Pinpoint the cell where the given text exists, returning its (X, Y) midpoint coordinate. 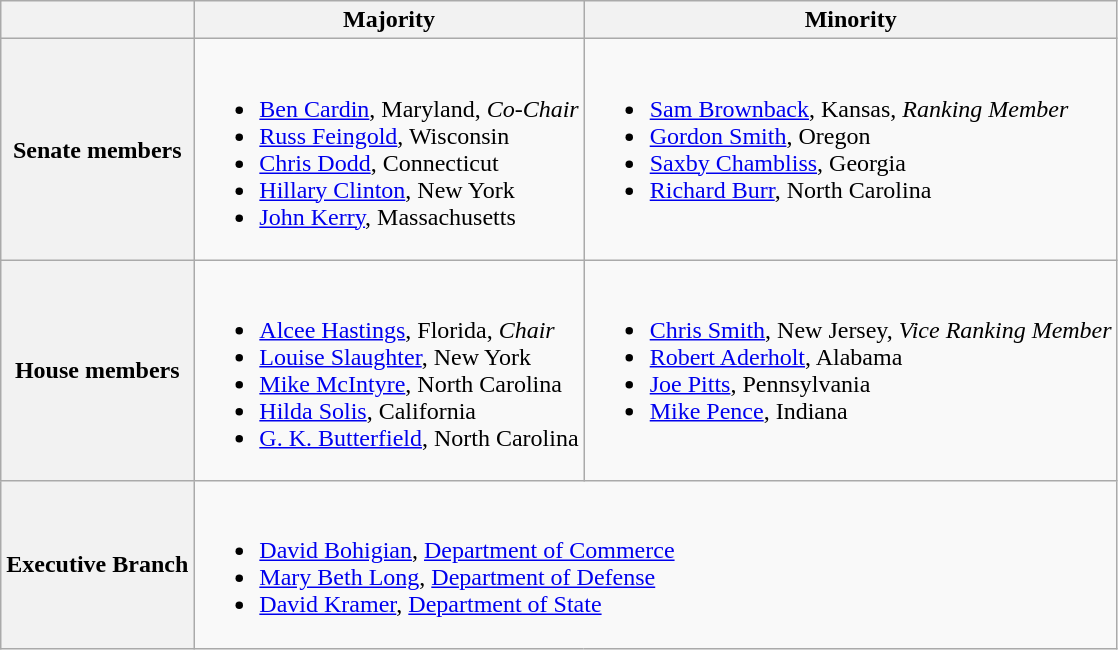
David Bohigian, Department of CommerceMary Beth Long, Department of DefenseDavid Kramer, Department of State (656, 564)
Executive Branch (98, 564)
Majority (389, 20)
Senate members (98, 150)
Chris Smith, New Jersey, Vice Ranking MemberRobert Aderholt, AlabamaJoe Pitts, PennsylvaniaMike Pence, Indiana (850, 370)
Alcee Hastings, Florida, ChairLouise Slaughter, New YorkMike McIntyre, North CarolinaHilda Solis, CaliforniaG. K. Butterfield, North Carolina (389, 370)
House members (98, 370)
Minority (850, 20)
Ben Cardin, Maryland, Co-ChairRuss Feingold, WisconsinChris Dodd, ConnecticutHillary Clinton, New YorkJohn Kerry, Massachusetts (389, 150)
Sam Brownback, Kansas, Ranking MemberGordon Smith, OregonSaxby Chambliss, GeorgiaRichard Burr, North Carolina (850, 150)
